Output the (X, Y) coordinate of the center of the cell containing the given text.  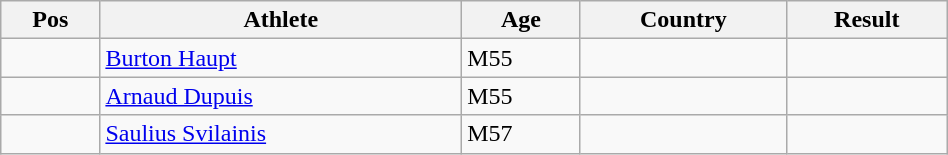
Age (522, 20)
Pos (50, 20)
Arnaud Dupuis (281, 96)
Result (866, 20)
Burton Haupt (281, 58)
Saulius Svilainis (281, 134)
Country (683, 20)
Athlete (281, 20)
M57 (522, 134)
